Determine the [X, Y] coordinate at the center of the cell enclosing the given text.  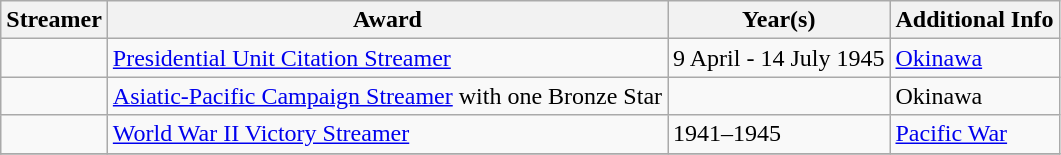
Pacific War [974, 134]
Year(s) [779, 20]
Streamer [54, 20]
World War II Victory Streamer [387, 134]
Additional Info [974, 20]
1941–1945 [779, 134]
Award [387, 20]
Presidential Unit Citation Streamer [387, 58]
9 April - 14 July 1945 [779, 58]
Asiatic-Pacific Campaign Streamer with one Bronze Star [387, 96]
